Output the [X, Y] coordinate of the center of the cell containing the given text.  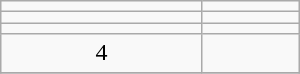
4 [102, 53]
